Determine the [X, Y] coordinate at the center of the cell enclosing the given text.  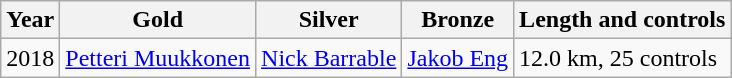
12.0 km, 25 controls [622, 58]
Year [30, 20]
Jakob Eng [458, 58]
Silver [329, 20]
Bronze [458, 20]
Nick Barrable [329, 58]
Gold [158, 20]
Petteri Muukkonen [158, 58]
2018 [30, 58]
Length and controls [622, 20]
